Locate the cell with the specified text and output its (X, Y) center coordinate. 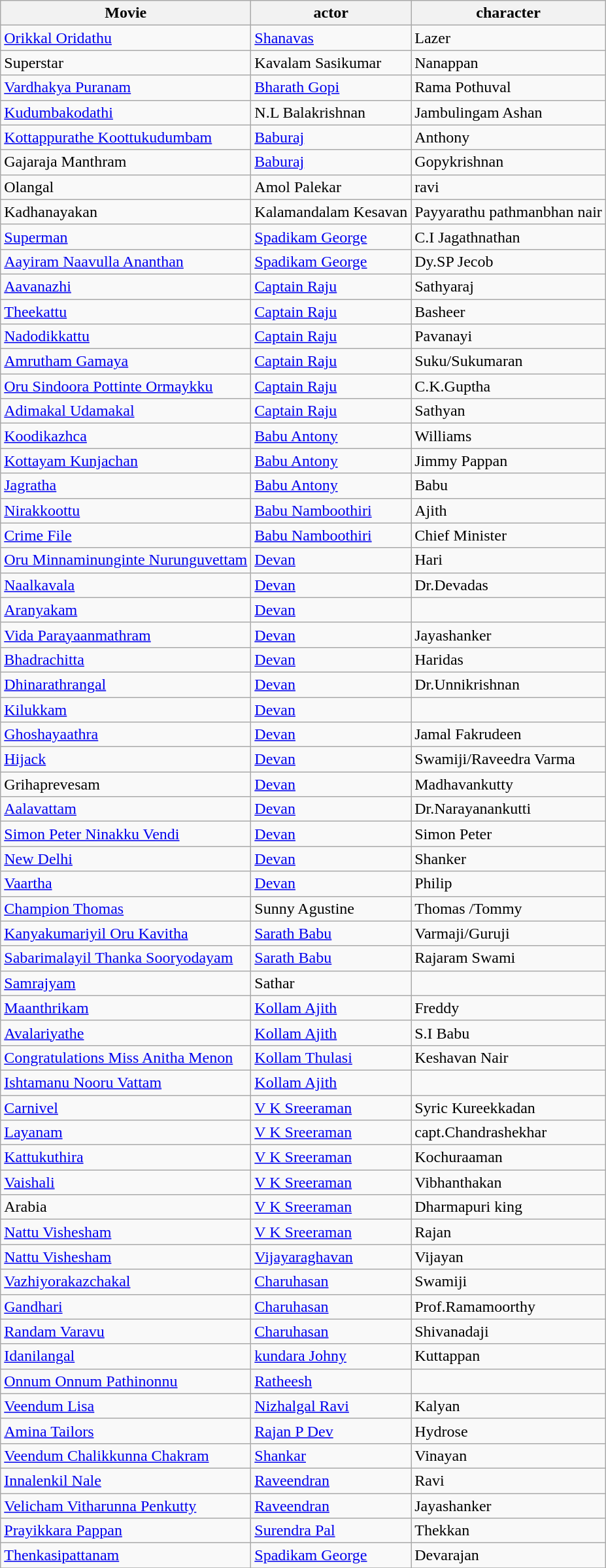
Vijayan (509, 1257)
Onnum Onnum Pathinonnu (126, 1381)
C.K.Guptha (509, 386)
Freddy (509, 1008)
Surendra Pal (331, 1531)
Swamiji/Raveedra Varma (509, 759)
S.I Babu (509, 1033)
Congratulations Miss Anitha Menon (126, 1058)
Ajith (509, 510)
Dy.SP Jecob (509, 261)
Amina Tailors (126, 1431)
kundara Johny (331, 1356)
Movie (126, 13)
Kavalam Sasikumar (331, 63)
Gajaraja Manthram (126, 162)
Babu (509, 486)
Olangal (126, 187)
Sathyan (509, 411)
Shanavas (331, 38)
actor (331, 13)
Orikkal Oridathu (126, 38)
Champion Thomas (126, 909)
Aranyakam (126, 610)
Nanappan (509, 63)
Gopykrishnan (509, 162)
Nadodikkattu (126, 337)
character (509, 13)
Suku/Sukumaran (509, 361)
Ratheesh (331, 1381)
Veendum Chalikkunna Chakram (126, 1456)
Kattukuthira (126, 1158)
Keshavan Nair (509, 1058)
Kollam Thulasi (331, 1058)
Dhinarathrangal (126, 684)
Simon Peter (509, 834)
Dr.Devadas (509, 585)
Rajan (509, 1232)
Pavanayi (509, 337)
Madhavankutty (509, 784)
Hari (509, 560)
Basheer (509, 312)
Vibhanthakan (509, 1182)
Kilukkam (126, 709)
Ghoshayaathra (126, 735)
Payyarathu pathmanbhan nair (509, 212)
Kuttappan (509, 1356)
Jamal Fakrudeen (509, 735)
Randam Varavu (126, 1331)
Philip (509, 884)
Nizhalgal Ravi (331, 1406)
Vijayaraghavan (331, 1257)
Veendum Lisa (126, 1406)
Shankar (331, 1456)
Carnivel (126, 1108)
Kochuraaman (509, 1158)
Shivanadaji (509, 1331)
Sathyaraj (509, 286)
Sunny Agustine (331, 909)
Kottappurathe Koottukudumbam (126, 137)
Maanthrikam (126, 1008)
Williams (509, 436)
Hydrose (509, 1431)
ravi (509, 187)
Innalenkil Nale (126, 1480)
Vinayan (509, 1456)
Aavanazhi (126, 286)
Superman (126, 237)
Kalamandalam Kesavan (331, 212)
Sathar (331, 983)
Layanam (126, 1133)
Prof.Ramamoorthy (509, 1307)
Crime File (126, 535)
Superstar (126, 63)
Rajaram Swami (509, 958)
Simon Peter Ninakku Vendi (126, 834)
Bhadrachitta (126, 659)
Dr.Unnikrishnan (509, 684)
Kanyakumariyil Oru Kavitha (126, 933)
Rajan P Dev (331, 1431)
Anthony (509, 137)
Naalkavala (126, 585)
Thomas /Tommy (509, 909)
Ravi (509, 1480)
Bharath Gopi (331, 88)
capt.Chandrashekhar (509, 1133)
Oru Sindoora Pottinte Ormaykku (126, 386)
Aayiram Naavulla Ananthan (126, 261)
Koodikazhca (126, 436)
Amol Palekar (331, 187)
Kottayam Kunjachan (126, 461)
Gandhari (126, 1307)
Kudumbakodathi (126, 112)
Jimmy Pappan (509, 461)
Lazer (509, 38)
Samrajyam (126, 983)
Prayikkara Pappan (126, 1531)
Syric Kureekkadan (509, 1108)
Jagratha (126, 486)
Dr.Narayanankutti (509, 809)
Dharmapuri king (509, 1207)
Varmaji/Guruji (509, 933)
N.L Balakrishnan (331, 112)
Vaishali (126, 1182)
Aalavattam (126, 809)
Velicham Vitharunna Penkutty (126, 1505)
Nirakkoottu (126, 510)
Vardhakya Puranam (126, 88)
Rama Pothuval (509, 88)
Shanker (509, 859)
Vaartha (126, 884)
Thekkan (509, 1531)
Grihaprevesam (126, 784)
Vida Parayaanmathram (126, 635)
Chief Minister (509, 535)
Sabarimalayil Thanka Sooryodayam (126, 958)
Haridas (509, 659)
Theekattu (126, 312)
Amrutham Gamaya (126, 361)
Kalyan (509, 1406)
Ishtamanu Nooru Vattam (126, 1082)
Avalariyathe (126, 1033)
Oru Minnaminunginte Nurunguvettam (126, 560)
Arabia (126, 1207)
Hijack (126, 759)
Idanilangal (126, 1356)
Vazhiyorakazchakal (126, 1282)
Thenkasipattanam (126, 1556)
Adimakal Udamakal (126, 411)
Swamiji (509, 1282)
C.I Jagathnathan (509, 237)
Jambulingam Ashan (509, 112)
New Delhi (126, 859)
Kadhanayakan (126, 212)
Devarajan (509, 1556)
